For the text-containing cell, return its midpoint in (X, Y) coordinate format. 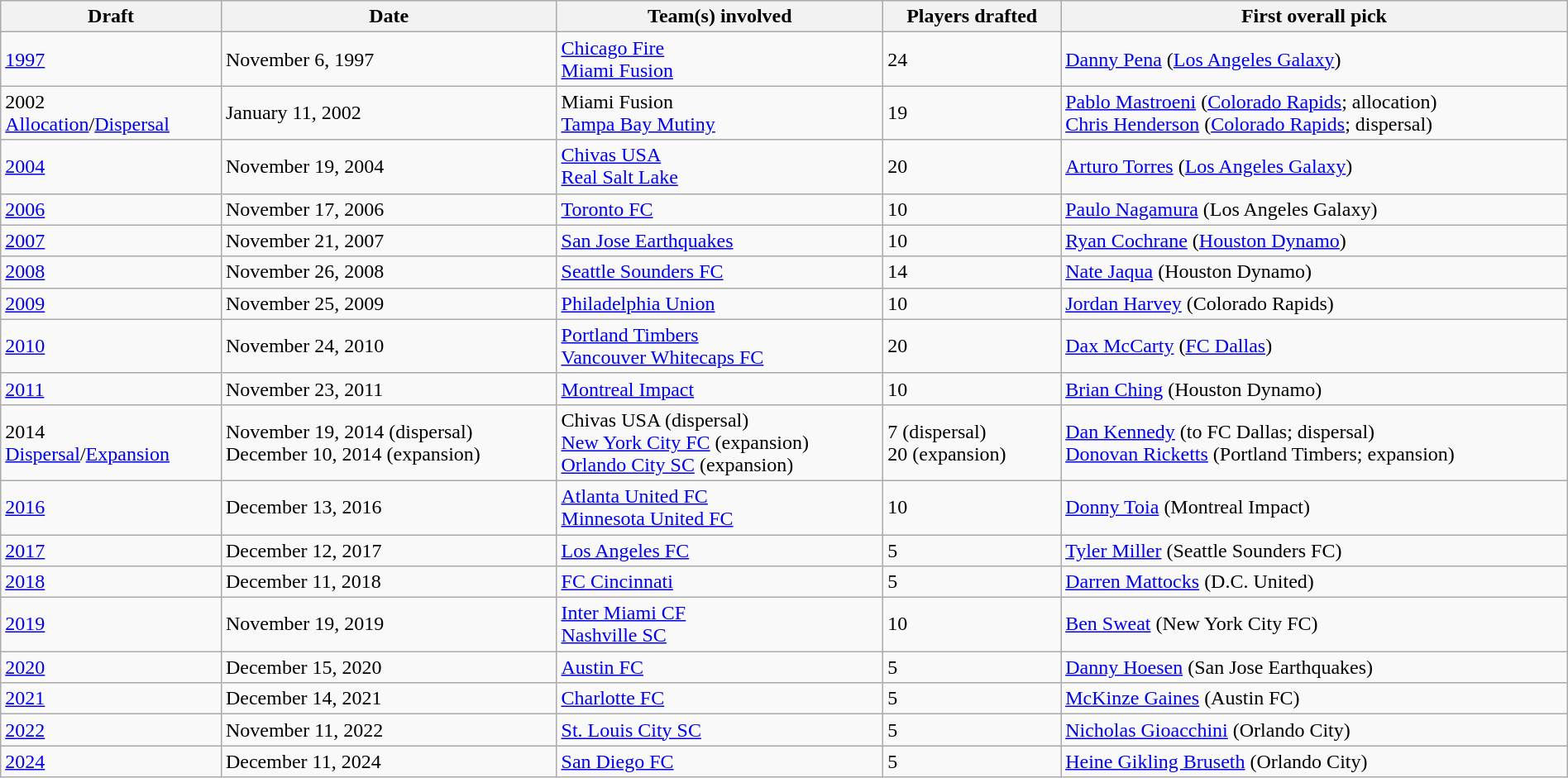
November 21, 2007 (389, 241)
2009 (111, 303)
Heine Gikling Bruseth (Orlando City) (1315, 761)
2019 (111, 625)
January 11, 2002 (389, 112)
Nicholas Gioacchini (Orlando City) (1315, 730)
24 (973, 60)
Paulo Nagamura (Los Angeles Galaxy) (1315, 209)
Ryan Cochrane (Houston Dynamo) (1315, 241)
Tyler Miller (Seattle Sounders FC) (1315, 550)
2010 (111, 346)
November 19, 2014 (dispersal) December 10, 2014 (expansion) (389, 442)
December 13, 2016 (389, 508)
November 19, 2004 (389, 167)
Chivas USA (dispersal) New York City FC (expansion) Orlando City SC (expansion) (719, 442)
Brian Ching (Houston Dynamo) (1315, 389)
Chivas USA Real Salt Lake (719, 167)
November 19, 2019 (389, 625)
Team(s) involved (719, 17)
2006 (111, 209)
2018 (111, 582)
Montreal Impact (719, 389)
November 6, 1997 (389, 60)
Danny Pena (Los Angeles Galaxy) (1315, 60)
November 23, 2011 (389, 389)
19 (973, 112)
December 12, 2017 (389, 550)
December 11, 2024 (389, 761)
Players drafted (973, 17)
2004 (111, 167)
Dax McCarty (FC Dallas) (1315, 346)
December 14, 2021 (389, 699)
14 (973, 272)
November 26, 2008 (389, 272)
2011 (111, 389)
Inter Miami CF Nashville SC (719, 625)
Jordan Harvey (Colorado Rapids) (1315, 303)
Nate Jaqua (Houston Dynamo) (1315, 272)
2022 (111, 730)
2020 (111, 667)
McKinze Gaines (Austin FC) (1315, 699)
2008 (111, 272)
San Jose Earthquakes (719, 241)
November 17, 2006 (389, 209)
1997 (111, 60)
Chicago Fire Miami Fusion (719, 60)
FC Cincinnati (719, 582)
November 25, 2009 (389, 303)
Danny Hoesen (San Jose Earthquakes) (1315, 667)
Charlotte FC (719, 699)
Dan Kennedy (to FC Dallas; dispersal) Donovan Ricketts (Portland Timbers; expansion) (1315, 442)
Donny Toia (Montreal Impact) (1315, 508)
First overall pick (1315, 17)
St. Louis City SC (719, 730)
Miami Fusion Tampa Bay Mutiny (719, 112)
2014 Dispersal/Expansion (111, 442)
Portland Timbers Vancouver Whitecaps FC (719, 346)
Philadelphia Union (719, 303)
Austin FC (719, 667)
November 24, 2010 (389, 346)
November 11, 2022 (389, 730)
2017 (111, 550)
Arturo Torres (Los Angeles Galaxy) (1315, 167)
2016 (111, 508)
2002 Allocation/Dispersal (111, 112)
Seattle Sounders FC (719, 272)
Toronto FC (719, 209)
2024 (111, 761)
Date (389, 17)
December 11, 2018 (389, 582)
Atlanta United FC Minnesota United FC (719, 508)
Pablo Mastroeni (Colorado Rapids; allocation) Chris Henderson (Colorado Rapids; dispersal) (1315, 112)
Ben Sweat (New York City FC) (1315, 625)
Darren Mattocks (D.C. United) (1315, 582)
2021 (111, 699)
December 15, 2020 (389, 667)
2007 (111, 241)
7 (dispersal) 20 (expansion) (973, 442)
Draft (111, 17)
Los Angeles FC (719, 550)
San Diego FC (719, 761)
